Pinpoint the cell where the given text exists, returning its [X, Y] midpoint coordinate. 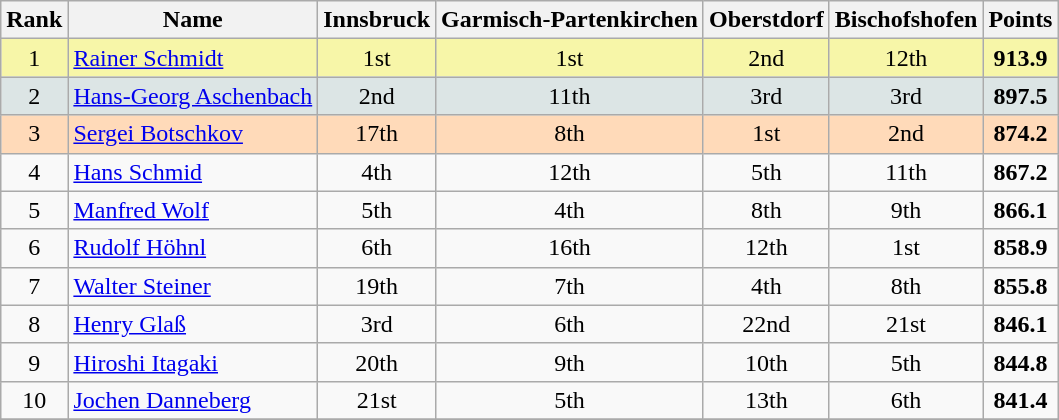
Rudolf Höhnl [193, 248]
Points [1020, 20]
Sergei Botschkov [193, 134]
7 [34, 286]
16th [570, 248]
Oberstdorf [766, 20]
Henry Glaß [193, 324]
1 [34, 58]
Walter Steiner [193, 286]
867.2 [1020, 172]
10 [34, 400]
17th [377, 134]
844.8 [1020, 362]
10th [766, 362]
9 [34, 362]
Name [193, 20]
841.4 [1020, 400]
855.8 [1020, 286]
5 [34, 210]
6 [34, 248]
13th [766, 400]
Innsbruck [377, 20]
3 [34, 134]
Hiroshi Itagaki [193, 362]
7th [570, 286]
19th [377, 286]
Garmisch-Partenkirchen [570, 20]
858.9 [1020, 248]
Rainer Schmidt [193, 58]
22nd [766, 324]
Bischofshofen [906, 20]
866.1 [1020, 210]
20th [377, 362]
Hans Schmid [193, 172]
846.1 [1020, 324]
897.5 [1020, 96]
Jochen Danneberg [193, 400]
874.2 [1020, 134]
913.9 [1020, 58]
Hans-Georg Aschenbach [193, 96]
4 [34, 172]
Manfred Wolf [193, 210]
8 [34, 324]
Rank [34, 20]
2 [34, 96]
